Scan for the cell matching the given text and deliver its (X, Y) coordinate at center. 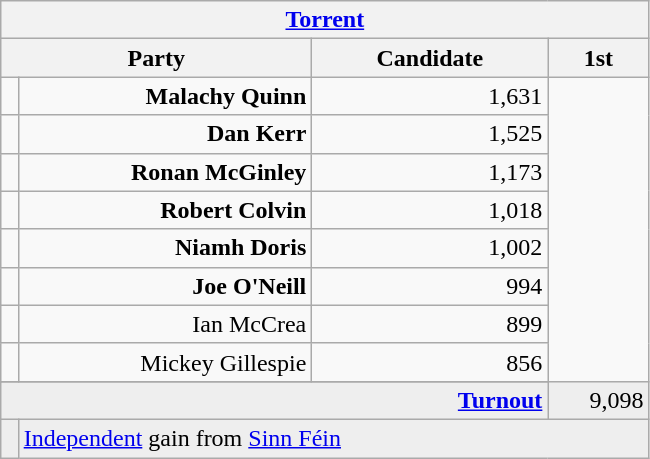
Dan Kerr (165, 134)
1,631 (430, 96)
1,525 (430, 134)
899 (430, 324)
Mickey Gillespie (165, 362)
994 (430, 286)
1,018 (430, 210)
1,173 (430, 172)
Ian McCrea (165, 324)
Robert Colvin (165, 210)
Turnout (274, 400)
Candidate (430, 58)
856 (430, 362)
Ronan McGinley (165, 172)
9,098 (598, 400)
Joe O'Neill (165, 286)
1,002 (430, 248)
Party (156, 58)
1st (598, 58)
Independent gain from Sinn Féin (334, 438)
Torrent (325, 20)
Niamh Doris (165, 248)
Malachy Quinn (165, 96)
